Detect which cell encompasses the target text, then output its (X, Y) center coordinate. 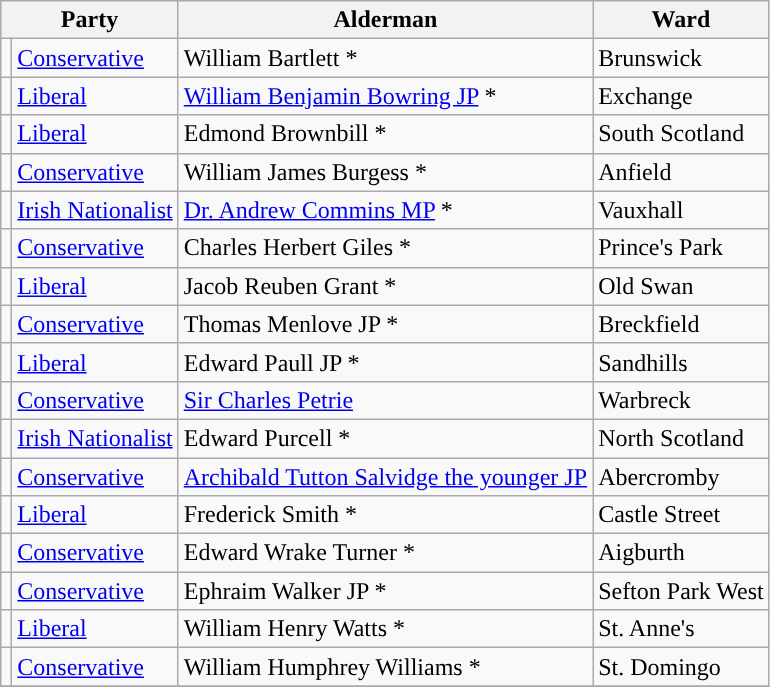
Charles Herbert Giles * (385, 248)
Party (90, 20)
Dr. Andrew Commins MP * (385, 210)
William Humphrey Williams * (385, 667)
Edward Wrake Turner * (385, 553)
Thomas Menlove JP * (385, 324)
William Bartlett * (385, 58)
Ephraim Walker JP * (385, 591)
Jacob Reuben Grant * (385, 286)
Ward (682, 20)
William Benjamin Bowring JP * (385, 96)
Sefton Park West (682, 591)
St. Domingo (682, 667)
William James Burgess * (385, 172)
William Henry Watts * (385, 629)
Brunswick (682, 58)
Edward Paull JP * (385, 362)
Prince's Park (682, 248)
Abercromby (682, 477)
St. Anne's (682, 629)
Edmond Brownbill * (385, 134)
Castle Street (682, 515)
Anfield (682, 172)
Warbreck (682, 400)
Old Swan (682, 286)
Sir Charles Petrie (385, 400)
South Scotland (682, 134)
Alderman (385, 20)
Breckfield (682, 324)
Vauxhall (682, 210)
Exchange (682, 96)
North Scotland (682, 438)
Sandhills (682, 362)
Aigburth (682, 553)
Edward Purcell * (385, 438)
Frederick Smith * (385, 515)
Archibald Tutton Salvidge the younger JP (385, 477)
